Pinpoint the cell where the given text exists, returning its (x, y) midpoint coordinate. 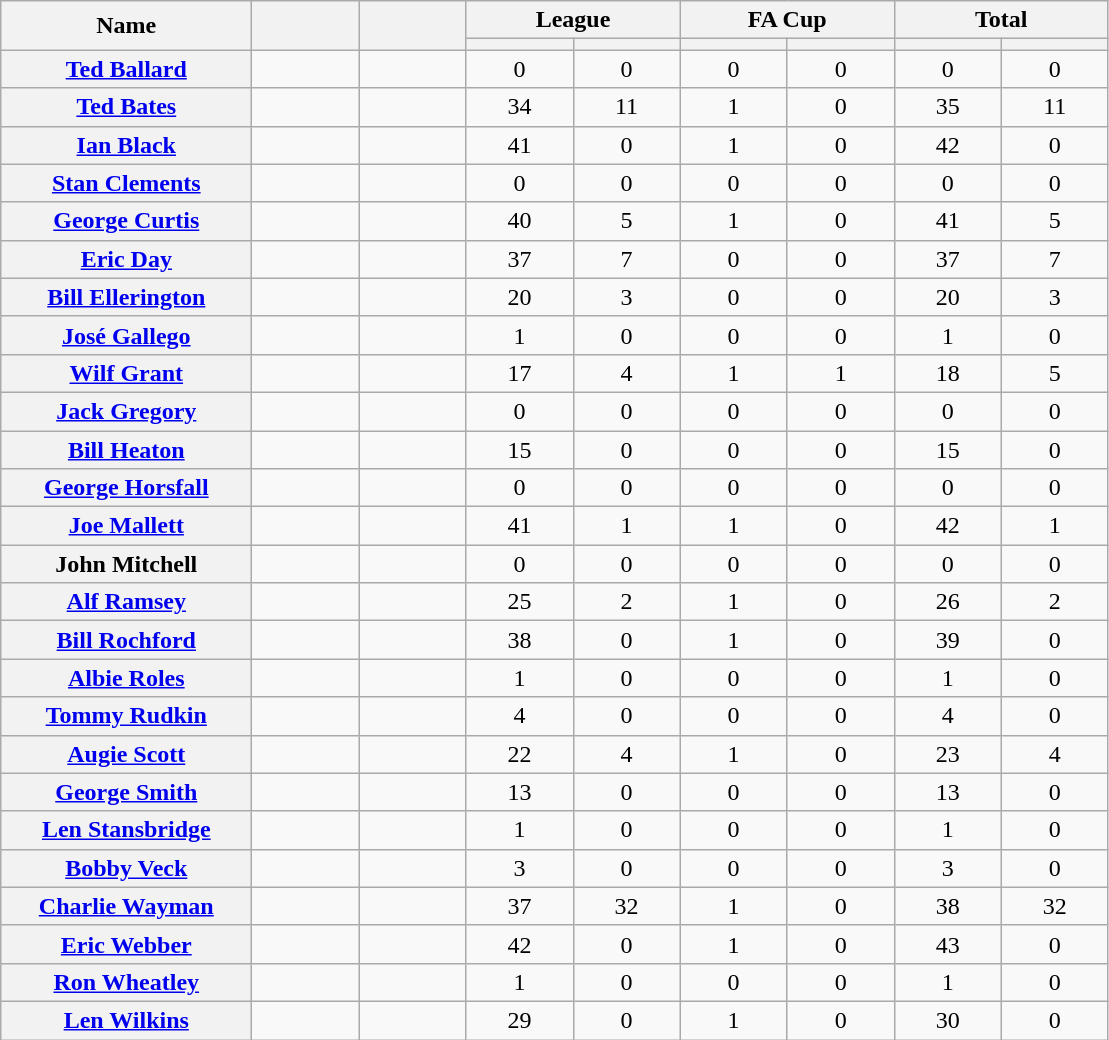
Bill Rochford (126, 640)
29 (520, 1020)
League (573, 20)
40 (520, 221)
Eric Day (126, 259)
26 (948, 602)
José Gallego (126, 335)
Alf Ramsey (126, 602)
Len Stansbridge (126, 830)
Stan Clements (126, 183)
George Curtis (126, 221)
30 (948, 1020)
Total (1001, 20)
Albie Roles (126, 678)
18 (948, 373)
Jack Gregory (126, 411)
Wilf Grant (126, 373)
17 (520, 373)
Ron Wheatley (126, 982)
23 (948, 754)
John Mitchell (126, 564)
Bill Heaton (126, 449)
43 (948, 944)
Charlie Wayman (126, 906)
34 (520, 107)
Len Wilkins (126, 1020)
Eric Webber (126, 944)
Joe Mallett (126, 526)
25 (520, 602)
35 (948, 107)
Ted Bates (126, 107)
Ian Black (126, 145)
Name (126, 26)
Bill Ellerington (126, 297)
Bobby Veck (126, 868)
Ted Ballard (126, 69)
FA Cup (787, 20)
22 (520, 754)
39 (948, 640)
Tommy Rudkin (126, 716)
George Horsfall (126, 488)
Augie Scott (126, 754)
George Smith (126, 792)
